Locate the cell with the specified text and output its (x, y) center coordinate. 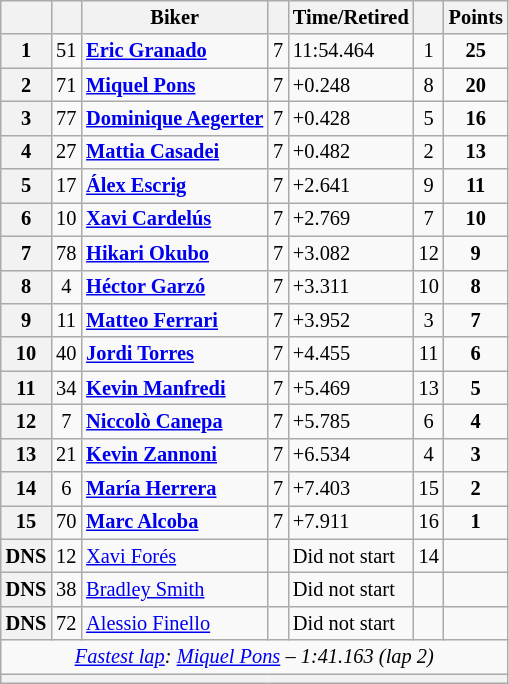
+2.641 (351, 186)
+3.311 (351, 287)
77 (66, 118)
Álex Escrig (174, 186)
25 (476, 51)
27 (66, 152)
+7.911 (351, 522)
+3.952 (351, 320)
+3.082 (351, 253)
Xavi Cardelús (174, 219)
+7.403 (351, 489)
34 (66, 388)
Fastest lap: Miquel Pons – 1:41.163 (lap 2) (254, 657)
Kevin Zannoni (174, 455)
+6.534 (351, 455)
+0.482 (351, 152)
72 (66, 623)
Dominique Aegerter (174, 118)
+0.248 (351, 85)
Alessio Finello (174, 623)
Matteo Ferrari (174, 320)
Miquel Pons (174, 85)
Héctor Garzó (174, 287)
Xavi Forés (174, 556)
+0.428 (351, 118)
Eric Granado (174, 51)
51 (66, 51)
21 (66, 455)
Time/Retired (351, 17)
Kevin Manfredi (174, 388)
70 (66, 522)
17 (66, 186)
+4.455 (351, 354)
+2.769 (351, 219)
40 (66, 354)
20 (476, 85)
Mattia Casadei (174, 152)
+5.785 (351, 421)
38 (66, 589)
Biker (174, 17)
Hikari Okubo (174, 253)
11:54.464 (351, 51)
Points (476, 17)
+5.469 (351, 388)
María Herrera (174, 489)
78 (66, 253)
71 (66, 85)
Marc Alcoba (174, 522)
Bradley Smith (174, 589)
Jordi Torres (174, 354)
Niccolò Canepa (174, 421)
